Identify which cell holds the provided text, then report its [x, y] central coordinate. 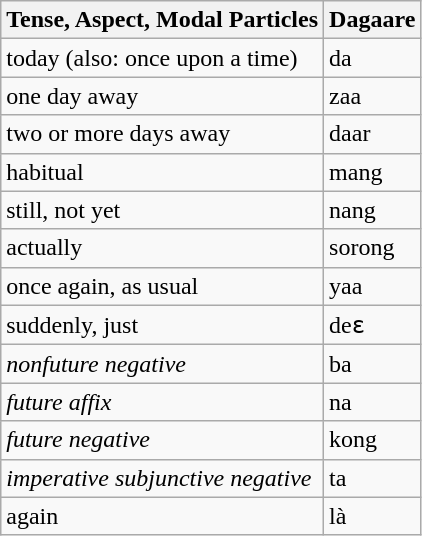
daar [372, 134]
future affix [162, 402]
zaa [372, 96]
da [372, 58]
Dagaare [372, 20]
nang [372, 210]
kong [372, 440]
sorong [372, 248]
today (also: once upon a time) [162, 58]
imperative subjunctive negative [162, 478]
actually [162, 248]
là [372, 516]
two or more days away [162, 134]
ba [372, 364]
still, not yet [162, 210]
suddenly, just [162, 325]
future negative [162, 440]
deɛ [372, 325]
mang [372, 172]
nonfuture negative [162, 364]
once again, as usual [162, 286]
ta [372, 478]
one day away [162, 96]
Tense, Aspect, Modal Particles [162, 20]
again [162, 516]
na [372, 402]
yaa [372, 286]
habitual [162, 172]
